Extract the (x, y) coordinate from the center of the cell holding the provided text.  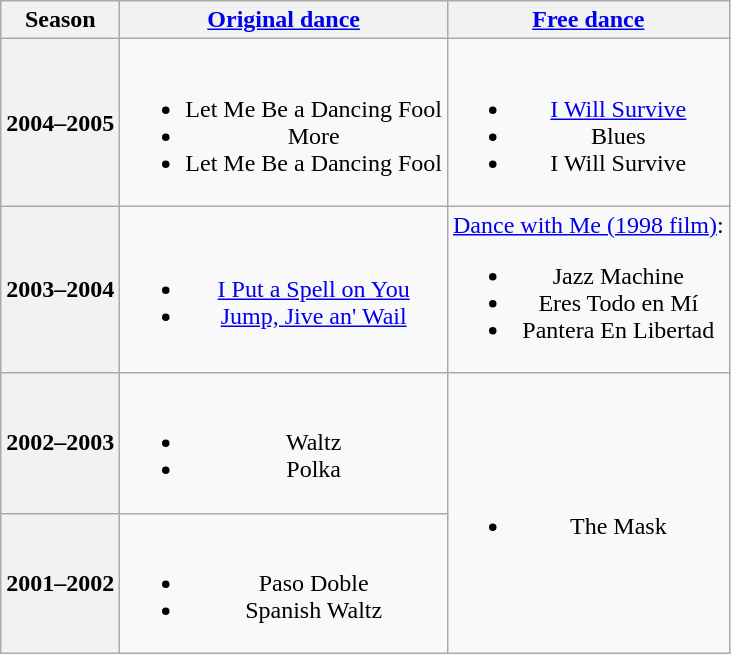
2001–2002 (60, 583)
Original dance (284, 20)
I Put a Spell on You Jump, Jive an' Wail (284, 290)
Dance with Me (1998 film):Jazz Machine Eres Todo en Mí Pantera En Libertad (588, 290)
Paso DobleSpanish Waltz (284, 583)
Free dance (588, 20)
Let Me Be a Dancing Fool More Let Me Be a Dancing Fool (284, 122)
The Mask (588, 513)
2003–2004 (60, 290)
Waltz Polka (284, 443)
2002–2003 (60, 443)
I Will Survive Blues I Will Survive (588, 122)
Season (60, 20)
2004–2005 (60, 122)
